Output the [X, Y] coordinate of the center of the cell containing the given text.  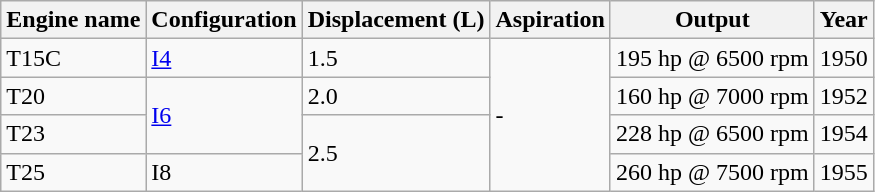
1.5 [396, 58]
I6 [224, 115]
160 hp @ 7000 rpm [712, 96]
T15C [74, 58]
T25 [74, 172]
228 hp @ 6500 rpm [712, 134]
Displacement (L) [396, 20]
T20 [74, 96]
Engine name [74, 20]
195 hp @ 6500 rpm [712, 58]
1952 [844, 96]
I8 [224, 172]
2.0 [396, 96]
2.5 [396, 153]
1950 [844, 58]
- [550, 115]
Output [712, 20]
I4 [224, 58]
Configuration [224, 20]
Year [844, 20]
T23 [74, 134]
1954 [844, 134]
Aspiration [550, 20]
260 hp @ 7500 rpm [712, 172]
1955 [844, 172]
